Search for the cell housing the specified text and yield its [x, y] center coordinate. 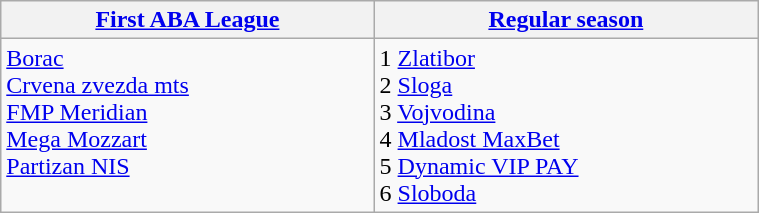
BoracCrvena zvezda mtsFMP Meridian Mega MozzartPartizan NIS [188, 126]
1 Zlatibor2 Sloga3 Vojvodina4 Mladost MaxBet 5 Dynamic VIP PAY 6 Sloboda [566, 126]
First ABA League [188, 20]
Regular season [566, 20]
